For the text-containing cell, return its midpoint in [x, y] coordinate format. 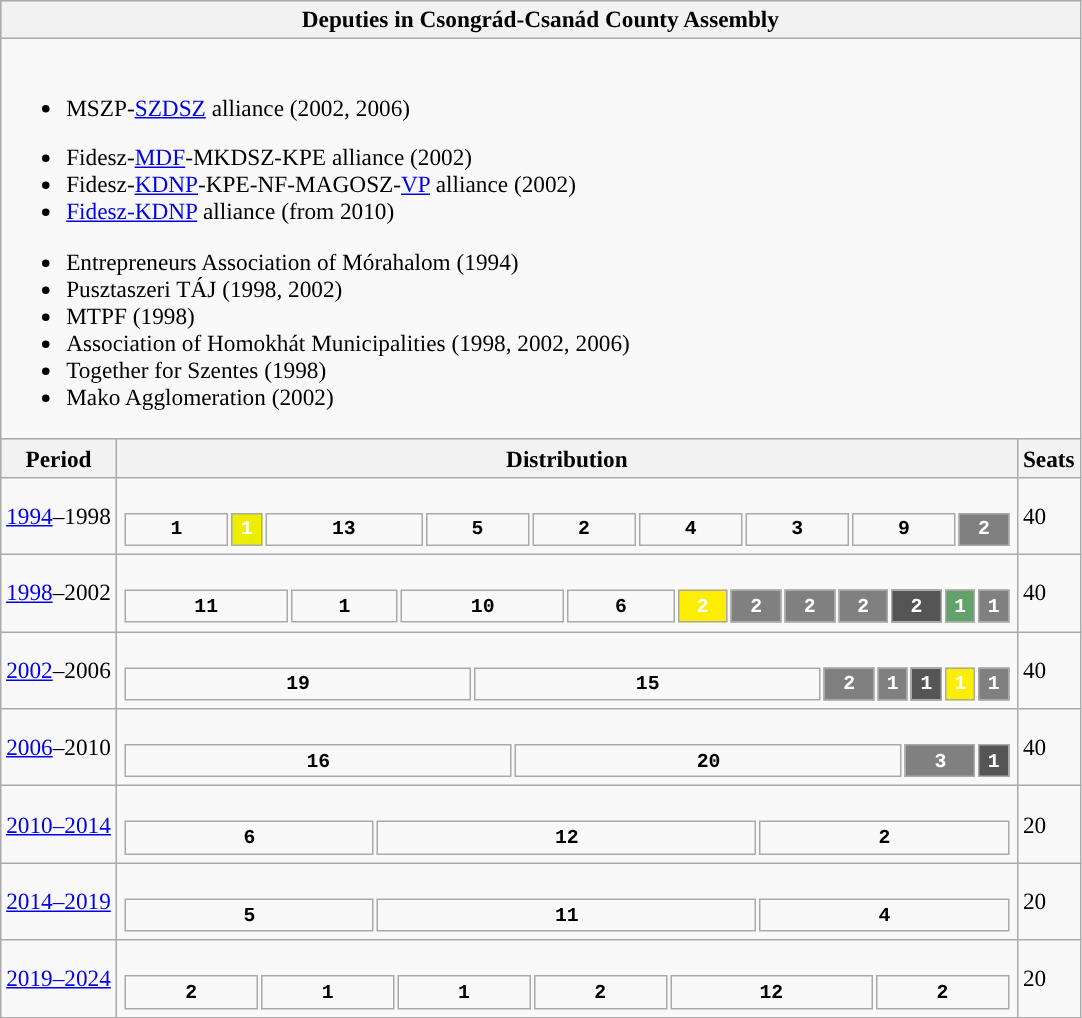
Period [59, 458]
1994–1998 [59, 516]
6 12 2 [566, 824]
2014–2019 [59, 900]
11 1 10 6 2 2 2 2 2 1 1 [566, 592]
Distribution [566, 458]
Seats [1048, 458]
2006–2010 [59, 746]
19 [298, 682]
9 [904, 528]
5 11 4 [566, 900]
1998–2002 [59, 592]
16 [318, 760]
1 1 13 5 2 4 3 9 2 [566, 516]
2010–2014 [59, 824]
2002–2006 [59, 670]
16 20 3 1 [566, 746]
15 [648, 682]
19 15 2 1 1 1 1 [566, 670]
13 [344, 528]
Deputies in Csongrád-Csanád County Assembly [540, 19]
2019–2024 [59, 978]
2 1 1 2 12 2 [566, 978]
10 [482, 606]
